Search for the cell housing the specified text and yield its (X, Y) center coordinate. 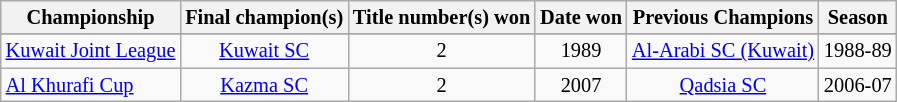
Al Khurafi Cup (91, 85)
Previous Champions (723, 17)
1989 (581, 51)
Kuwait Joint League (91, 51)
Kazma SC (264, 85)
Title number(s) won (442, 17)
Date won (581, 17)
2006-07 (858, 85)
Qadsia SC (723, 85)
2007 (581, 85)
Al-Arabi SC (Kuwait) (723, 51)
Kuwait SC (264, 51)
Final champion(s) (264, 17)
Championship (91, 17)
Season (858, 17)
1988-89 (858, 51)
